Search for the cell housing the specified text and yield its (X, Y) center coordinate. 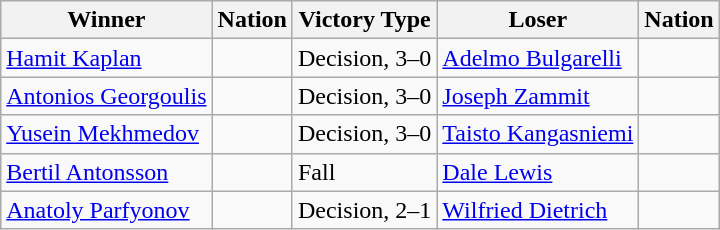
Anatoly Parfyonov (106, 210)
Taisto Kangasniemi (538, 134)
Adelmo Bulgarelli (538, 58)
Victory Type (364, 20)
Dale Lewis (538, 172)
Winner (106, 20)
Loser (538, 20)
Decision, 2–1 (364, 210)
Antonios Georgoulis (106, 96)
Joseph Zammit (538, 96)
Fall (364, 172)
Bertil Antonsson (106, 172)
Wilfried Dietrich (538, 210)
Yusein Mekhmedov (106, 134)
Hamit Kaplan (106, 58)
